Return the (X, Y) coordinate for the center point of the cell that contains the specified text.  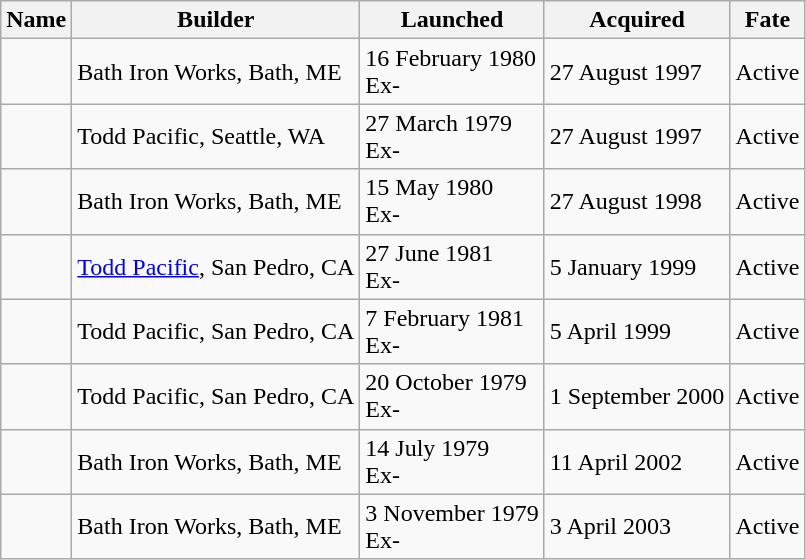
27 March 1979Ex- (452, 136)
3 November 1979Ex- (452, 526)
20 October 1979Ex- (452, 396)
Fate (768, 20)
Todd Pacific, Seattle, WA (216, 136)
27 August 1998 (637, 202)
16 February 1980Ex- (452, 72)
Launched (452, 20)
Name (36, 20)
7 February 1981Ex- (452, 332)
15 May 1980Ex- (452, 202)
5 January 1999 (637, 266)
Builder (216, 20)
14 July 1979Ex- (452, 462)
5 April 1999 (637, 332)
1 September 2000 (637, 396)
Acquired (637, 20)
3 April 2003 (637, 526)
27 June 1981Ex- (452, 266)
11 April 2002 (637, 462)
